Output the [X, Y] coordinate of the center of the cell containing the given text.  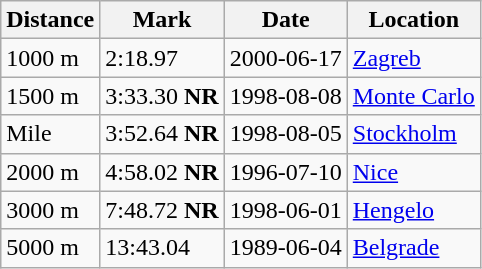
Belgrade [414, 248]
1998-08-08 [286, 96]
1998-06-01 [286, 210]
1998-08-05 [286, 134]
2000-06-17 [286, 58]
Location [414, 20]
1996-07-10 [286, 172]
1000 m [50, 58]
3:33.30 NR [162, 96]
7:48.72 NR [162, 210]
4:58.02 NR [162, 172]
1989-06-04 [286, 248]
Monte Carlo [414, 96]
Mile [50, 134]
Distance [50, 20]
Date [286, 20]
Zagreb [414, 58]
3000 m [50, 210]
13:43.04 [162, 248]
Hengelo [414, 210]
5000 m [50, 248]
Stockholm [414, 134]
1500 m [50, 96]
Mark [162, 20]
2:18.97 [162, 58]
2000 m [50, 172]
3:52.64 NR [162, 134]
Nice [414, 172]
